Extract the [x, y] coordinate from the center of the cell holding the provided text.  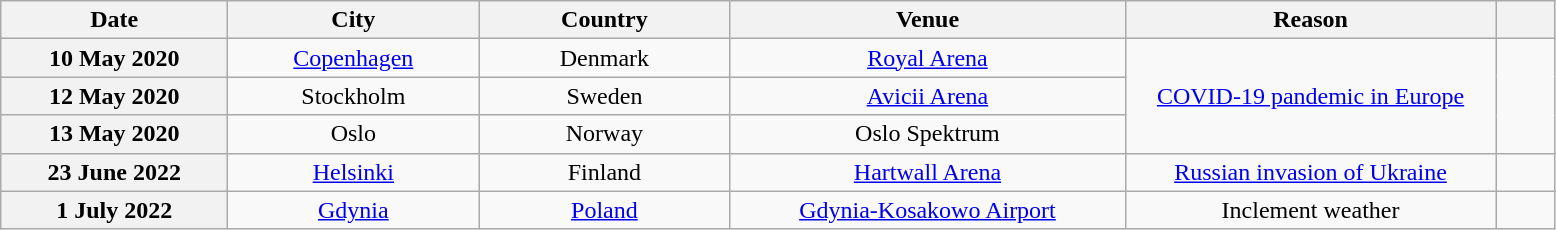
12 May 2020 [114, 96]
Oslo Spektrum [928, 134]
Norway [604, 134]
Denmark [604, 58]
Oslo [354, 134]
Stockholm [354, 96]
13 May 2020 [114, 134]
Date [114, 20]
Russian invasion of Ukraine [1310, 172]
Inclement weather [1310, 210]
Finland [604, 172]
Royal Arena [928, 58]
Copenhagen [354, 58]
Venue [928, 20]
Hartwall Arena [928, 172]
Gdynia [354, 210]
10 May 2020 [114, 58]
City [354, 20]
COVID-19 pandemic in Europe [1310, 96]
Poland [604, 210]
Country [604, 20]
Sweden [604, 96]
Helsinki [354, 172]
Avicii Arena [928, 96]
1 July 2022 [114, 210]
23 June 2022 [114, 172]
Reason [1310, 20]
Gdynia-Kosakowo Airport [928, 210]
